Locate the cell with the specified text and output its (X, Y) center coordinate. 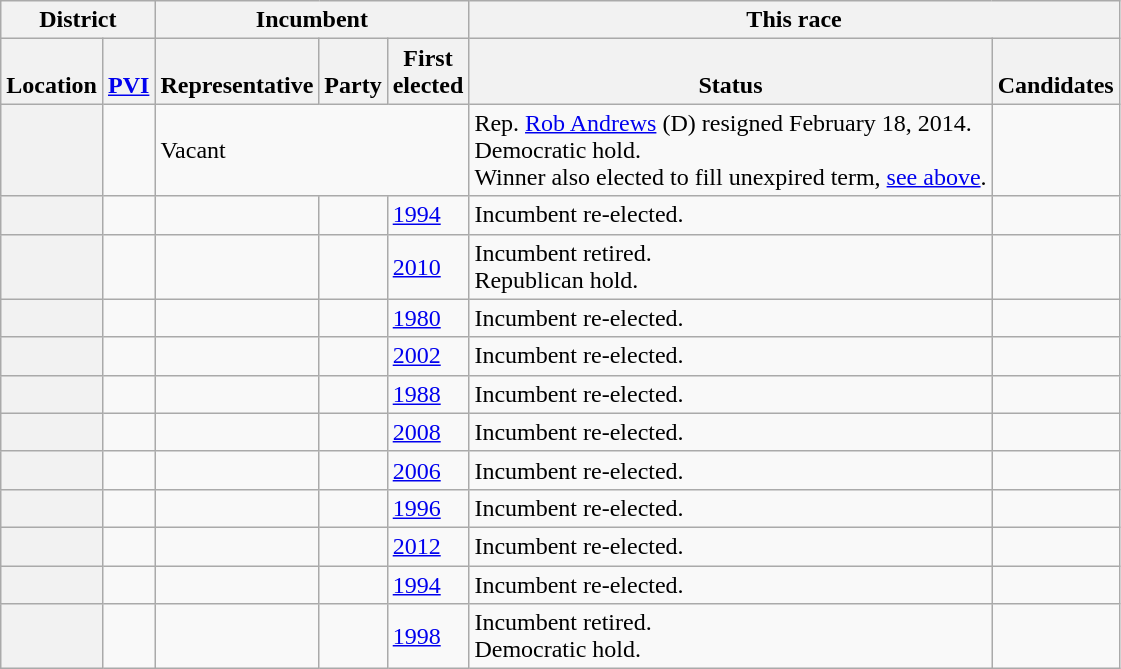
Party (353, 72)
District (78, 20)
Incumbent retired.Republican hold. (730, 266)
2008 (428, 432)
1980 (428, 318)
2010 (428, 266)
Incumbent retired.Democratic hold. (730, 636)
Vacant (312, 150)
1996 (428, 508)
2012 (428, 546)
PVI (128, 72)
This race (794, 20)
Incumbent (312, 20)
1998 (428, 636)
1988 (428, 394)
Representative (237, 72)
Rep. Rob Andrews (D) resigned February 18, 2014.Democratic hold.Winner also elected to fill unexpired term, see above. (730, 150)
2006 (428, 470)
Candidates (1056, 72)
Firstelected (428, 72)
Status (730, 72)
Location (52, 72)
2002 (428, 356)
